Detect which cell encompasses the target text, then output its [X, Y] center coordinate. 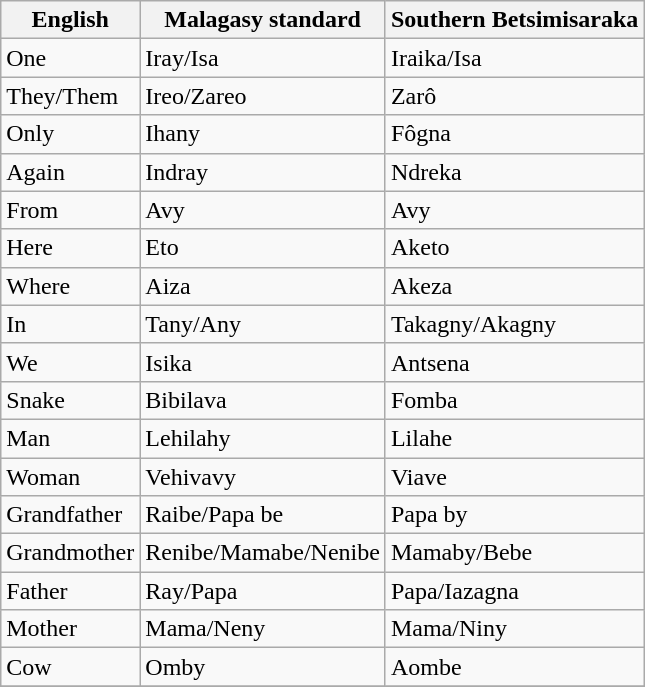
Here [70, 248]
Ray/Papa [263, 591]
Viave [514, 477]
From [70, 210]
Takagny/Akagny [514, 324]
Ihany [263, 134]
Grandfather [70, 515]
Raibe/Papa be [263, 515]
Indray [263, 172]
Antsena [514, 362]
Mama/Neny [263, 629]
Mama/Niny [514, 629]
Again [70, 172]
Malagasy standard [263, 20]
Fomba [514, 400]
Fôgna [514, 134]
Renibe/Mamabe/Nenibe [263, 553]
Omby [263, 667]
Papa by [514, 515]
Mamaby/Bebe [514, 553]
Akeza [514, 286]
We [70, 362]
Aombe [514, 667]
Iraika/Isa [514, 58]
Grandmother [70, 553]
English [70, 20]
They/Them [70, 96]
Isika [263, 362]
Southern Betsimisaraka [514, 20]
In [70, 324]
Papa/Iazagna [514, 591]
Eto [263, 248]
Iray/Isa [263, 58]
Bibilava [263, 400]
Man [70, 438]
Aiza [263, 286]
Lehilahy [263, 438]
Lilahe [514, 438]
Zarô [514, 96]
Mother [70, 629]
Aketo [514, 248]
Tany/Any [263, 324]
Snake [70, 400]
Father [70, 591]
Vehivavy [263, 477]
One [70, 58]
Ndreka [514, 172]
Cow [70, 667]
Only [70, 134]
Ireo/Zareo [263, 96]
Where [70, 286]
Woman [70, 477]
